Output the (X, Y) coordinate of the center of the cell containing the given text.  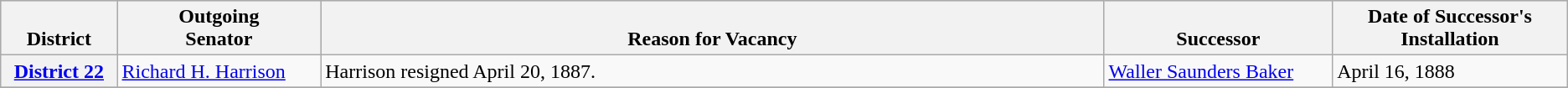
District (59, 28)
Richard H. Harrison (219, 71)
Harrison resigned April 20, 1887. (712, 71)
Successor (1218, 28)
April 16, 1888 (1451, 71)
Waller Saunders Baker (1218, 71)
Date of Successor's Installation (1451, 28)
OutgoingSenator (219, 28)
Reason for Vacancy (712, 28)
District 22 (59, 71)
